Capture the cell that displays the provided text and extract its [X, Y] central coordinate. 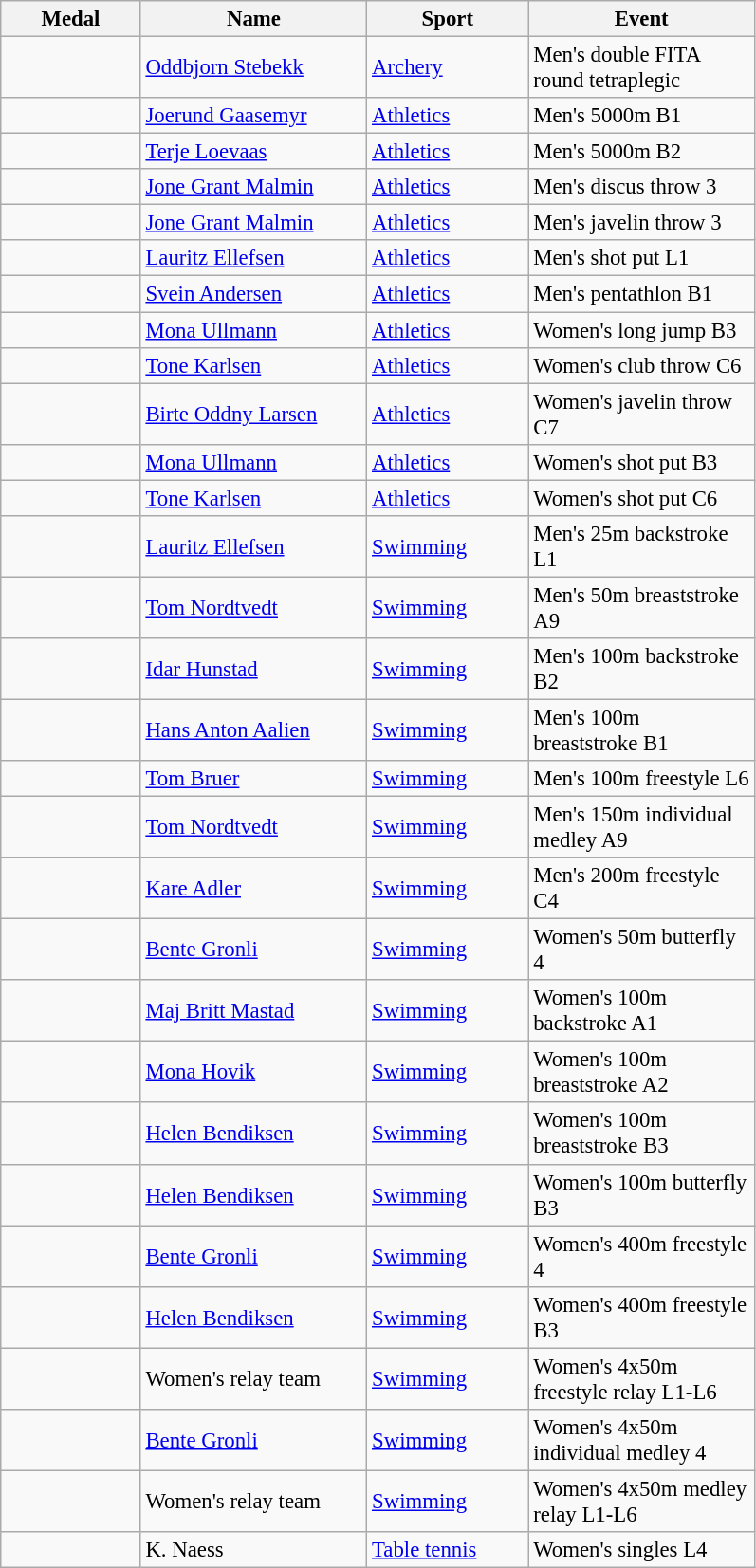
Men's 50m breaststroke A9 [641, 607]
Hans Anton Aalien [254, 730]
Women's 100m butterfly B3 [641, 1195]
Women's shot put C6 [641, 498]
Men's shot put L1 [641, 259]
Women's 400m freestyle B3 [641, 1317]
Women's 100m breaststroke B3 [641, 1134]
Women's shot put B3 [641, 462]
Men's double FITA round tetraplegic [641, 68]
Women's 100m breaststroke A2 [641, 1072]
Birte Oddny Larsen [254, 414]
Oddbjorn Stebekk [254, 68]
Women's 4x50m freestyle relay L1-L6 [641, 1379]
Kare Adler [254, 888]
Event [641, 19]
Women's javelin throw C7 [641, 414]
Medal [70, 19]
Men's pentathlon B1 [641, 294]
Men's 5000m B2 [641, 152]
Maj Britt Mastad [254, 1011]
Sport [448, 19]
Terje Loevaas [254, 152]
Men's 100m breaststroke B1 [641, 730]
Men's discus throw 3 [641, 187]
Joerund Gaasemyr [254, 116]
Mona Hovik [254, 1072]
Men's 25m backstroke L1 [641, 546]
Women's singles L4 [641, 1550]
Women's 50m butterfly 4 [641, 950]
Tom Bruer [254, 779]
Table tennis [448, 1550]
Men's 5000m B1 [641, 116]
Men's 100m freestyle L6 [641, 779]
Women's club throw C6 [641, 365]
Name [254, 19]
Men's 100m backstroke B2 [641, 670]
K. Naess [254, 1550]
Men's 200m freestyle C4 [641, 888]
Women's 4x50m individual medley 4 [641, 1440]
Archery [448, 68]
Women's 100m backstroke A1 [641, 1011]
Women's 4x50m medley relay L1-L6 [641, 1501]
Men's 150m individual medley A9 [641, 827]
Idar Hunstad [254, 670]
Men's javelin throw 3 [641, 223]
Svein Andersen [254, 294]
Women's 400m freestyle 4 [641, 1256]
Women's long jump B3 [641, 330]
